Return [x, y] of the center of cell containing provided text 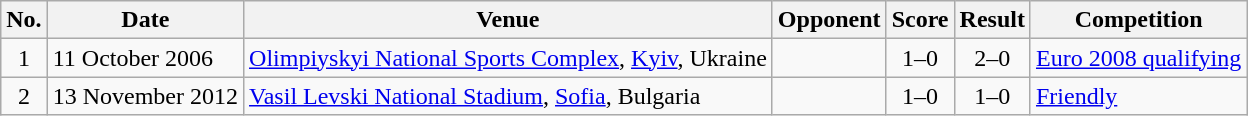
Euro 2008 qualifying [1138, 58]
No. [24, 20]
2 [24, 96]
Opponent [829, 20]
11 October 2006 [145, 58]
2–0 [992, 58]
Friendly [1138, 96]
Vasil Levski National Stadium, Sofia, Bulgaria [508, 96]
Competition [1138, 20]
13 November 2012 [145, 96]
Venue [508, 20]
Date [145, 20]
Olimpiyskyi National Sports Complex, Kyiv, Ukraine [508, 58]
Score [920, 20]
Result [992, 20]
1 [24, 58]
